From the cell containing the given text, extract its center point as (x, y) coordinate. 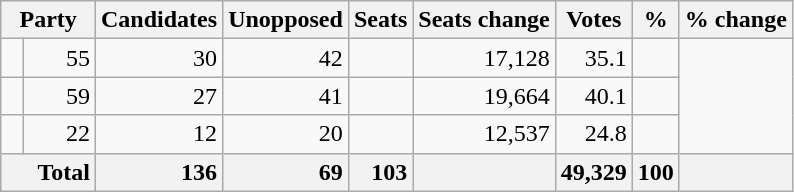
Votes (594, 20)
Seats (380, 20)
35.1 (594, 58)
22 (59, 134)
19,664 (484, 96)
100 (656, 172)
Party (48, 20)
20 (286, 134)
12 (160, 134)
59 (59, 96)
Seats change (484, 20)
103 (380, 172)
% change (736, 20)
55 (59, 58)
41 (286, 96)
Unopposed (286, 20)
42 (286, 58)
% (656, 20)
17,128 (484, 58)
136 (160, 172)
49,329 (594, 172)
Candidates (160, 20)
24.8 (594, 134)
Total (48, 172)
40.1 (594, 96)
30 (160, 58)
27 (160, 96)
69 (286, 172)
12,537 (484, 134)
